Find where the given text appears and provide that cell's center as (x, y) coordinate. 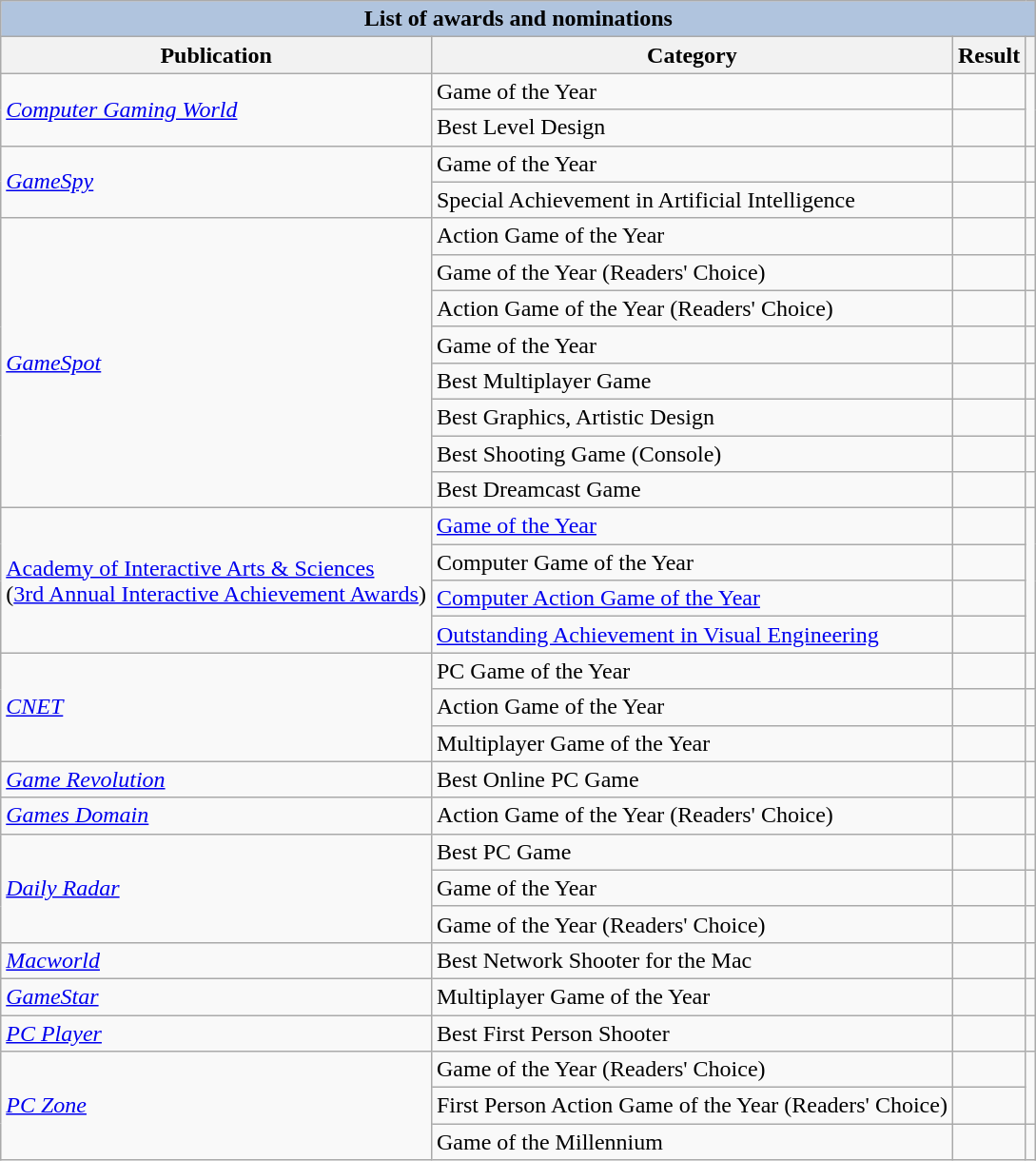
Game of the Millennium (692, 1142)
Best Multiplayer Game (692, 381)
List of awards and nominations (518, 19)
Best Shooting Game (Console) (692, 454)
Computer Gaming World (217, 109)
Macworld (217, 960)
Special Achievement in Artificial Intelligence (692, 200)
Games Domain (217, 816)
Computer Action Game of the Year (692, 599)
Game Revolution (217, 779)
Computer Game of the Year (692, 562)
Outstanding Achievement in Visual Engineering (692, 635)
Best PC Game (692, 852)
GameSpot (217, 363)
Best First Person Shooter (692, 1033)
GameStar (217, 996)
PC Zone (217, 1106)
Daily Radar (217, 888)
Best Dreamcast Game (692, 490)
Category (692, 55)
First Person Action Game of the Year (Readers' Choice) (692, 1106)
Academy of Interactive Arts & Sciences(3rd Annual Interactive Achievement Awards) (217, 580)
Best Level Design (692, 128)
PC Player (217, 1033)
PC Game of the Year (692, 671)
Best Graphics, Artistic Design (692, 417)
GameSpy (217, 182)
Publication (217, 55)
Best Online PC Game (692, 779)
Result (988, 55)
CNET (217, 707)
Best Network Shooter for the Mac (692, 960)
